Pinpoint the cell where the given text exists, returning its (x, y) midpoint coordinate. 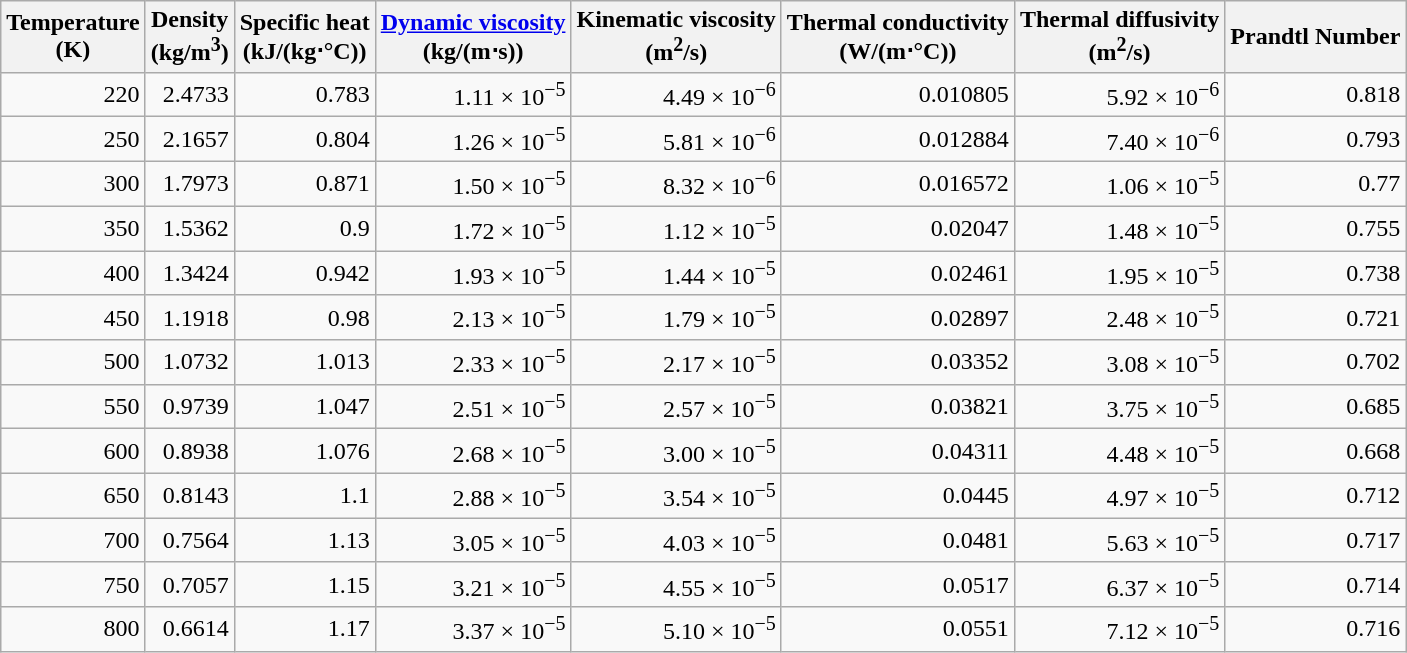
5.92 × 10−6 (1119, 94)
0.793 (1316, 140)
0.016572 (898, 184)
1.17 (304, 630)
3.75 × 10−5 (1119, 406)
1.3424 (190, 274)
0.012884 (898, 140)
0.6614 (190, 630)
7.40 × 10−6 (1119, 140)
1.076 (304, 452)
1.013 (304, 362)
5.81 × 10−6 (676, 140)
650 (73, 496)
0.0481 (898, 540)
1.44 × 10−5 (676, 274)
2.4733 (190, 94)
250 (73, 140)
5.63 × 10−5 (1119, 540)
1.79 × 10−5 (676, 318)
1.50 × 10−5 (473, 184)
0.02461 (898, 274)
Prandtl Number (1316, 37)
2.57 × 10−5 (676, 406)
1.11 × 10−5 (473, 94)
700 (73, 540)
3.54 × 10−5 (676, 496)
0.02047 (898, 228)
0.685 (1316, 406)
Specific heat(kJ/(kg⋅°C)) (304, 37)
0.7564 (190, 540)
Dynamic viscosity(kg/(m⋅s)) (473, 37)
7.12 × 10−5 (1119, 630)
6.37 × 10−5 (1119, 584)
4.49 × 10−6 (676, 94)
4.55 × 10−5 (676, 584)
600 (73, 452)
1.5362 (190, 228)
0.7057 (190, 584)
400 (73, 274)
1.48 × 10−5 (1119, 228)
Thermal conductivity(W/(m⋅°C)) (898, 37)
Temperature(K) (73, 37)
550 (73, 406)
1.15 (304, 584)
8.32 × 10−6 (676, 184)
0.716 (1316, 630)
3.37 × 10−5 (473, 630)
0.871 (304, 184)
0.02897 (898, 318)
1.72 × 10−5 (473, 228)
1.93 × 10−5 (473, 274)
1.12 × 10−5 (676, 228)
0.712 (1316, 496)
3.21 × 10−5 (473, 584)
4.97 × 10−5 (1119, 496)
800 (73, 630)
0.714 (1316, 584)
300 (73, 184)
2.17 × 10−5 (676, 362)
0.783 (304, 94)
2.13 × 10−5 (473, 318)
0.03821 (898, 406)
0.721 (1316, 318)
4.03 × 10−5 (676, 540)
0.942 (304, 274)
220 (73, 94)
0.668 (1316, 452)
1.13 (304, 540)
1.1918 (190, 318)
0.0445 (898, 496)
350 (73, 228)
0.8143 (190, 496)
0.98 (304, 318)
0.9 (304, 228)
0.0551 (898, 630)
0.8938 (190, 452)
450 (73, 318)
500 (73, 362)
0.702 (1316, 362)
0.0517 (898, 584)
1.06 × 10−5 (1119, 184)
1.1 (304, 496)
2.48 × 10−5 (1119, 318)
Density(kg/m3) (190, 37)
0.717 (1316, 540)
3.00 × 10−5 (676, 452)
1.0732 (190, 362)
3.08 × 10−5 (1119, 362)
Kinematic viscosity(m2/s) (676, 37)
1.047 (304, 406)
2.88 × 10−5 (473, 496)
750 (73, 584)
0.03352 (898, 362)
4.48 × 10−5 (1119, 452)
0.738 (1316, 274)
1.95 × 10−5 (1119, 274)
0.77 (1316, 184)
0.04311 (898, 452)
1.7973 (190, 184)
2.1657 (190, 140)
1.26 × 10−5 (473, 140)
2.68 × 10−5 (473, 452)
2.33 × 10−5 (473, 362)
0.010805 (898, 94)
0.818 (1316, 94)
3.05 × 10−5 (473, 540)
Thermal diffusivity(m2/s) (1119, 37)
0.804 (304, 140)
5.10 × 10−5 (676, 630)
2.51 × 10−5 (473, 406)
0.755 (1316, 228)
0.9739 (190, 406)
